Search for the cell housing the specified text and yield its [x, y] center coordinate. 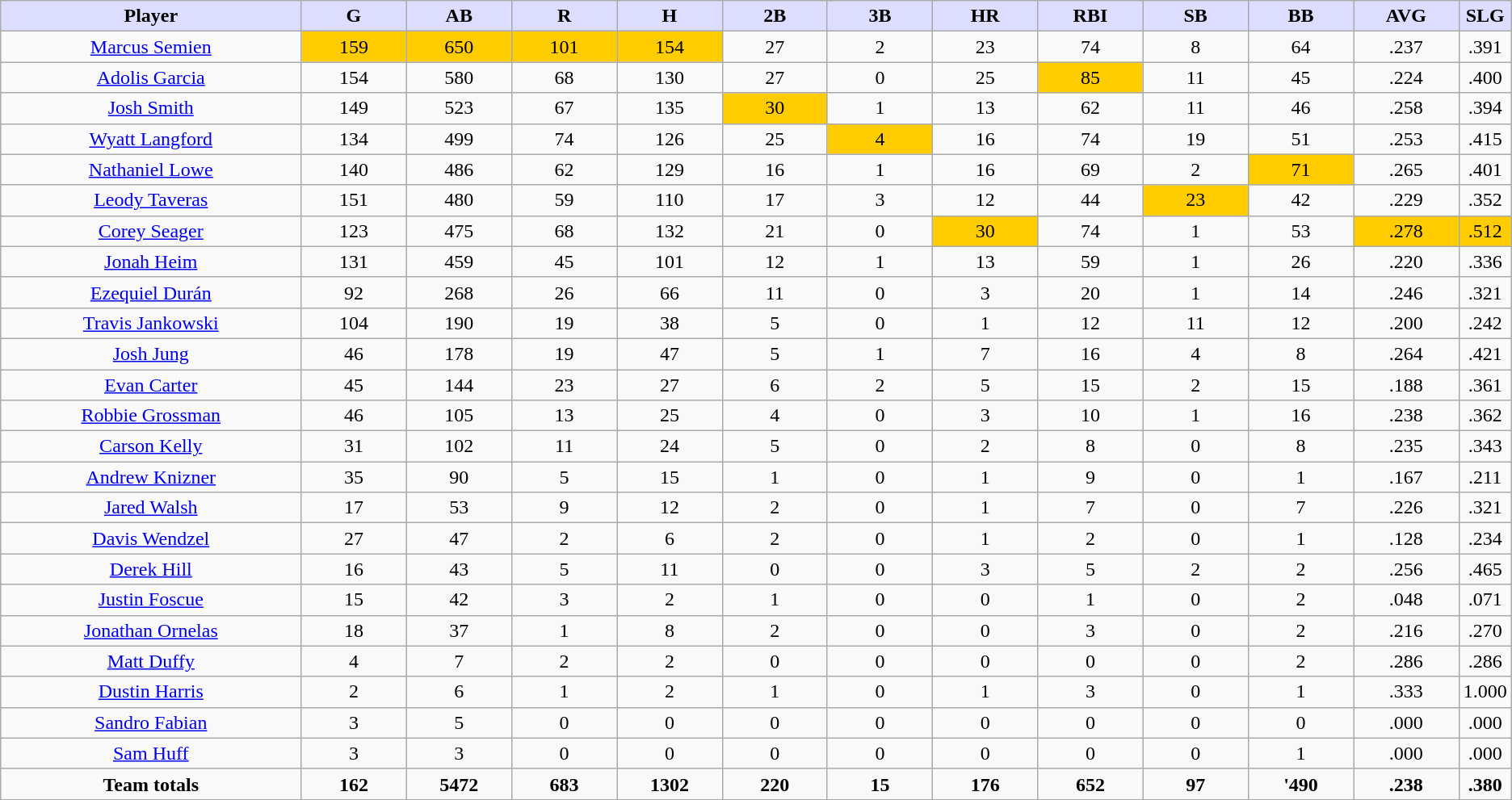
Robbie Grossman [151, 416]
129 [670, 170]
43 [459, 569]
523 [459, 108]
486 [459, 170]
20 [1090, 292]
.258 [1406, 108]
51 [1300, 139]
71 [1300, 170]
126 [670, 139]
Evan Carter [151, 385]
.333 [1406, 692]
14 [1300, 292]
21 [775, 231]
499 [459, 139]
.401 [1485, 170]
144 [459, 385]
Dustin Harris [151, 692]
.465 [1485, 569]
.211 [1485, 477]
652 [1090, 784]
38 [670, 323]
.265 [1406, 170]
2B [775, 16]
Josh Smith [151, 108]
176 [985, 784]
Team totals [151, 784]
Leody Taveras [151, 200]
69 [1090, 170]
Sam Huff [151, 753]
.237 [1406, 47]
1.000 [1485, 692]
'490 [1300, 784]
18 [354, 630]
.361 [1485, 385]
92 [354, 292]
85 [1090, 77]
480 [459, 200]
102 [459, 446]
64 [1300, 47]
97 [1195, 784]
SLG [1485, 16]
H [670, 16]
.400 [1485, 77]
HR [985, 16]
.415 [1485, 139]
Matt Duffy [151, 661]
190 [459, 323]
.336 [1485, 262]
.380 [1485, 784]
.235 [1406, 446]
650 [459, 47]
24 [670, 446]
Wyatt Langford [151, 139]
132 [670, 231]
.234 [1485, 538]
135 [670, 108]
Player [151, 16]
151 [354, 200]
67 [564, 108]
.512 [1485, 231]
Nathaniel Lowe [151, 170]
110 [670, 200]
Travis Jankowski [151, 323]
Corey Seager [151, 231]
.220 [1406, 262]
SB [1195, 16]
10 [1090, 416]
.394 [1485, 108]
Davis Wendzel [151, 538]
140 [354, 170]
44 [1090, 200]
459 [459, 262]
.352 [1485, 200]
RBI [1090, 16]
.224 [1406, 77]
Josh Jung [151, 354]
Marcus Semien [151, 47]
Sandro Fabian [151, 723]
.226 [1406, 508]
.246 [1406, 292]
.229 [1406, 200]
104 [354, 323]
.391 [1485, 47]
.343 [1485, 446]
131 [354, 262]
AB [459, 16]
.242 [1485, 323]
130 [670, 77]
.256 [1406, 569]
35 [354, 477]
Jared Walsh [151, 508]
3B [880, 16]
.188 [1406, 385]
Derek Hill [151, 569]
.270 [1485, 630]
220 [775, 784]
G [354, 16]
Adolis Garcia [151, 77]
.264 [1406, 354]
123 [354, 231]
BB [1300, 16]
.200 [1406, 323]
Jonathan Ornelas [151, 630]
5472 [459, 784]
Jonah Heim [151, 262]
.362 [1485, 416]
134 [354, 139]
.128 [1406, 538]
.071 [1485, 600]
.278 [1406, 231]
90 [459, 477]
475 [459, 231]
66 [670, 292]
178 [459, 354]
R [564, 16]
162 [354, 784]
Andrew Knizner [151, 477]
149 [354, 108]
.421 [1485, 354]
683 [564, 784]
31 [354, 446]
.253 [1406, 139]
1302 [670, 784]
.216 [1406, 630]
37 [459, 630]
.167 [1406, 477]
AVG [1406, 16]
Ezequiel Durán [151, 292]
105 [459, 416]
Carson Kelly [151, 446]
.048 [1406, 600]
Justin Foscue [151, 600]
580 [459, 77]
268 [459, 292]
159 [354, 47]
